Provide the [X, Y] coordinate of the cell's center where the given text is located.  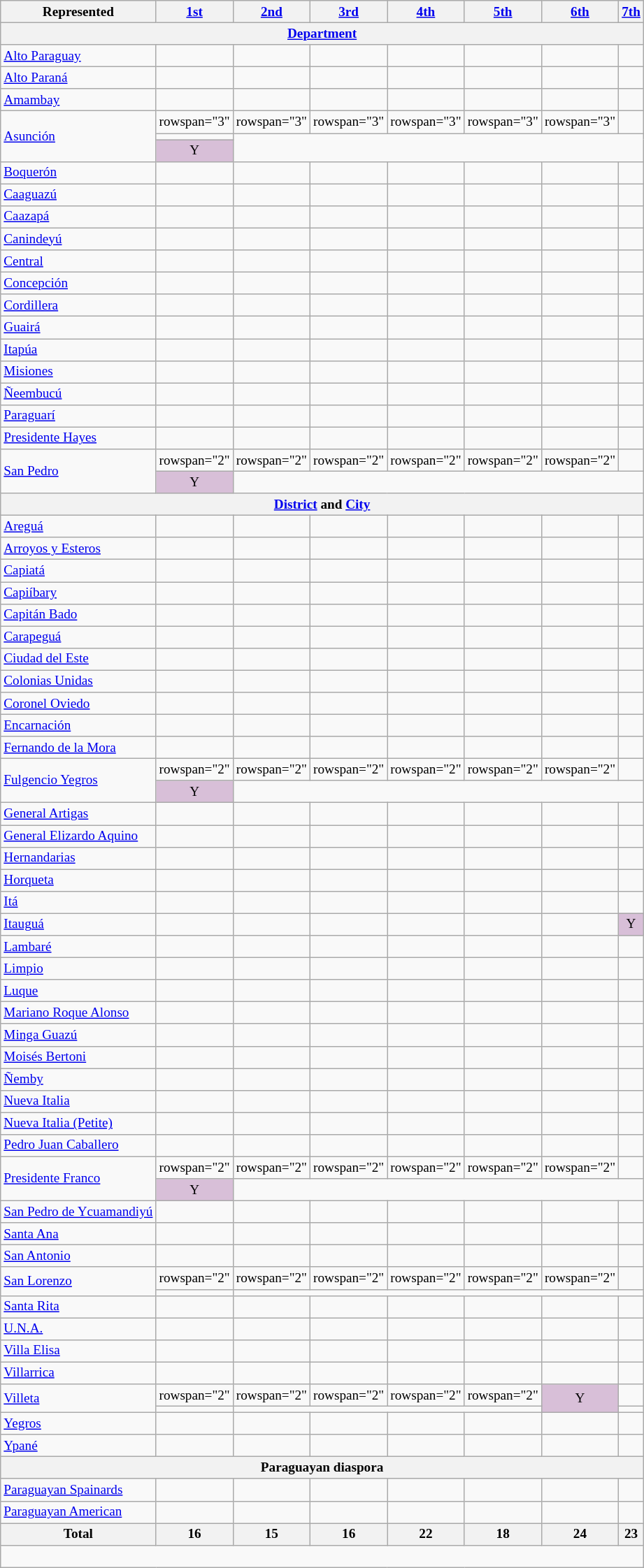
15 [271, 1534]
Ñeembucú [78, 394]
Amambay [78, 100]
Minga Guazú [78, 1035]
Areguá [78, 526]
Presidente Franco [78, 1178]
Nueva Italia [78, 1101]
22 [426, 1534]
Fulgencio Yegros [78, 780]
Paraguayan Spainards [78, 1490]
1st [194, 12]
Lambaré [78, 947]
Encarnación [78, 725]
Hernandarias [78, 858]
Caazapá [78, 217]
San Pedro [78, 471]
General Artigas [78, 814]
Coronel Oviedo [78, 704]
Alto Paraguay [78, 56]
Villarrica [78, 1373]
2nd [271, 12]
Caaguazú [78, 195]
Misiones [78, 372]
Limpio [78, 968]
Presidente Hayes [78, 438]
18 [503, 1534]
Paraguarí [78, 416]
23 [631, 1534]
Paraguayan American [78, 1512]
Nueva Italia (Petite) [78, 1124]
6th [580, 12]
Itá [78, 902]
Villa Elisa [78, 1351]
Asunción [78, 136]
Capiatá [78, 571]
Capiíbary [78, 593]
4th [426, 12]
Carapeguá [78, 637]
San Antonio [78, 1256]
Alto Paraná [78, 78]
Itapúa [78, 349]
Capitán Bado [78, 615]
U.N.A. [78, 1329]
District and City [322, 504]
Pedro Juan Caballero [78, 1145]
Santa Ana [78, 1234]
Fernando de la Mora [78, 748]
Santa Rita [78, 1307]
Colonias Unidas [78, 681]
San Lorenzo [78, 1282]
Moisés Bertoni [78, 1057]
Mariano Roque Alonso [78, 1013]
Horqueta [78, 880]
Arroyos y Esteros [78, 549]
Villeta [78, 1399]
Ñemby [78, 1079]
San Pedro de Ycuamandiyú [78, 1212]
Concepción [78, 283]
Department [322, 34]
Ypané [78, 1446]
Ciudad del Este [78, 659]
Total [78, 1534]
General Elizardo Aquino [78, 836]
Canindeyú [78, 239]
Cordillera [78, 305]
7th [631, 12]
Guairá [78, 328]
Luque [78, 991]
Yegros [78, 1423]
5th [503, 12]
Boquerón [78, 173]
3rd [349, 12]
Itauguá [78, 924]
Central [78, 261]
24 [580, 1534]
Represented [78, 12]
Paraguayan diaspora [322, 1468]
